Pinpoint the cell where the given text exists, returning its (X, Y) midpoint coordinate. 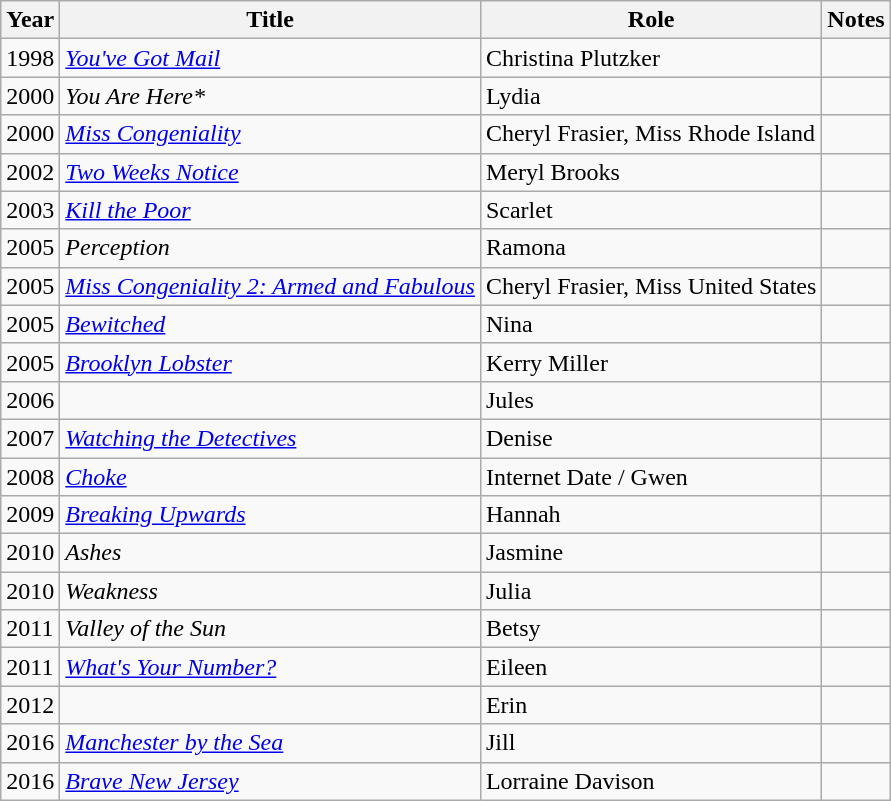
Miss Congeniality 2: Armed and Fabulous (270, 286)
1998 (30, 58)
Role (650, 20)
2002 (30, 172)
Brooklyn Lobster (270, 362)
You Are Here* (270, 96)
Manchester by the Sea (270, 743)
Lydia (650, 96)
Bewitched (270, 324)
Kerry Miller (650, 362)
Erin (650, 705)
Christina Plutzker (650, 58)
Watching the Detectives (270, 438)
Hannah (650, 515)
Meryl Brooks (650, 172)
Betsy (650, 629)
Denise (650, 438)
2009 (30, 515)
You've Got Mail (270, 58)
Jasmine (650, 553)
Title (270, 20)
2012 (30, 705)
Perception (270, 248)
Valley of the Sun (270, 629)
Brave New Jersey (270, 781)
Scarlet (650, 210)
Julia (650, 591)
Ashes (270, 553)
2003 (30, 210)
Weakness (270, 591)
Breaking Upwards (270, 515)
2007 (30, 438)
Jules (650, 400)
Notes (856, 20)
Cheryl Frasier, Miss United States (650, 286)
Miss Congeniality (270, 134)
2008 (30, 477)
Eileen (650, 667)
What's Your Number? (270, 667)
Ramona (650, 248)
Year (30, 20)
Choke (270, 477)
Cheryl Frasier, Miss Rhode Island (650, 134)
Internet Date / Gwen (650, 477)
Two Weeks Notice (270, 172)
Lorraine Davison (650, 781)
Nina (650, 324)
Jill (650, 743)
2006 (30, 400)
Kill the Poor (270, 210)
